From the cell containing the given text, extract its center point as (x, y) coordinate. 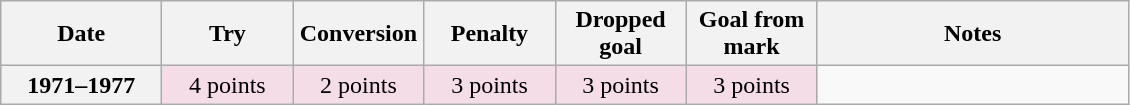
Try (228, 34)
1971–1977 (82, 85)
Goal from mark (752, 34)
Date (82, 34)
Penalty (490, 34)
2 points (358, 85)
Notes (972, 34)
4 points (228, 85)
Dropped goal (620, 34)
Conversion (358, 34)
